Scan for the cell matching the given text and deliver its (X, Y) coordinate at center. 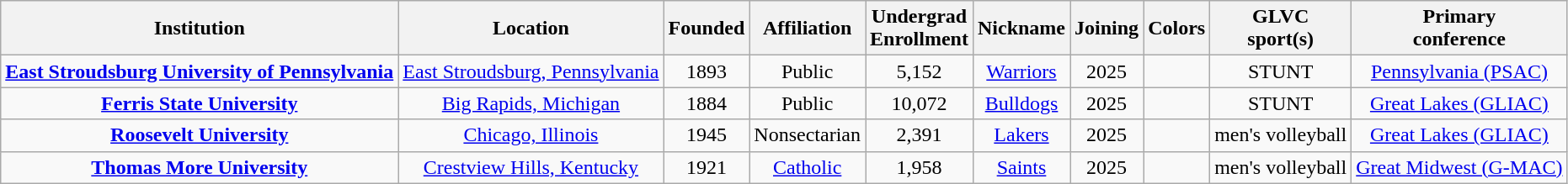
Great Midwest (G-MAC) (1459, 167)
Primaryconference (1459, 29)
GLVCsport(s) (1281, 29)
Colors (1177, 29)
Pennsylvania (PSAC) (1459, 71)
5,152 (920, 71)
Thomas More University (200, 167)
1,958 (920, 167)
1945 (707, 135)
Location (531, 29)
Institution (200, 29)
Big Rapids, Michigan (531, 103)
Lakers (1021, 135)
East Stroudsburg, Pennsylvania (531, 71)
East Stroudsburg University of Pennsylvania (200, 71)
1921 (707, 167)
Crestview Hills, Kentucky (531, 167)
UndergradEnrollment (920, 29)
2,391 (920, 135)
10,072 (920, 103)
Roosevelt University (200, 135)
Nickname (1021, 29)
Chicago, Illinois (531, 135)
1893 (707, 71)
Founded (707, 29)
Nonsectarian (808, 135)
Warriors (1021, 71)
Affiliation (808, 29)
1884 (707, 103)
Ferris State University (200, 103)
Saints (1021, 167)
Joining (1107, 29)
Bulldogs (1021, 103)
Catholic (808, 167)
